Return [X, Y] of the center of cell containing provided text 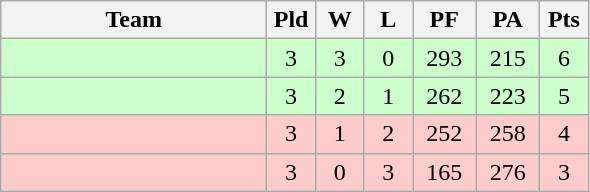
6 [564, 58]
165 [444, 172]
262 [444, 96]
Pts [564, 20]
293 [444, 58]
Team [134, 20]
258 [508, 134]
PF [444, 20]
252 [444, 134]
Pld [292, 20]
L [388, 20]
5 [564, 96]
4 [564, 134]
215 [508, 58]
W [340, 20]
276 [508, 172]
223 [508, 96]
PA [508, 20]
